Pinpoint the cell where the given text exists, returning its (x, y) midpoint coordinate. 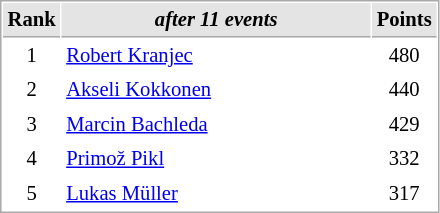
3 (32, 124)
2 (32, 90)
317 (404, 194)
Akseli Kokkonen (216, 90)
Rank (32, 20)
332 (404, 158)
1 (32, 56)
4 (32, 158)
Robert Kranjec (216, 56)
Lukas Müller (216, 194)
480 (404, 56)
Marcin Bachleda (216, 124)
5 (32, 194)
after 11 events (216, 20)
Points (404, 20)
440 (404, 90)
Primož Pikl (216, 158)
429 (404, 124)
